Identify which cell holds the provided text, then report its [X, Y] central coordinate. 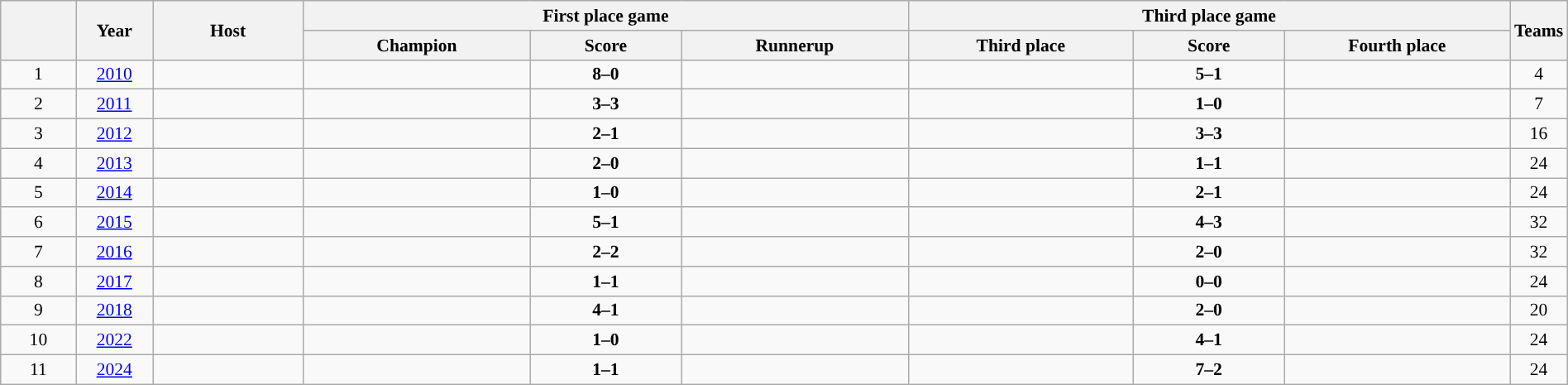
Teams [1538, 30]
9 [38, 310]
16 [1538, 134]
2–2 [605, 252]
20 [1538, 310]
2024 [114, 370]
2014 [114, 193]
2010 [114, 75]
8–0 [605, 75]
2015 [114, 223]
7–2 [1209, 370]
Host [227, 30]
10 [38, 340]
6 [38, 223]
Third place game [1209, 16]
4–3 [1209, 223]
3 [38, 134]
11 [38, 370]
Fourth place [1398, 46]
2 [38, 104]
2013 [114, 163]
1 [38, 75]
Year [114, 30]
5 [38, 193]
2018 [114, 310]
Third place [1021, 46]
2017 [114, 282]
8 [38, 282]
First place game [606, 16]
2016 [114, 252]
Champion [417, 46]
Runnerup [795, 46]
2011 [114, 104]
2022 [114, 340]
2012 [114, 134]
0–0 [1209, 282]
